Capture the cell that displays the provided text and extract its (X, Y) central coordinate. 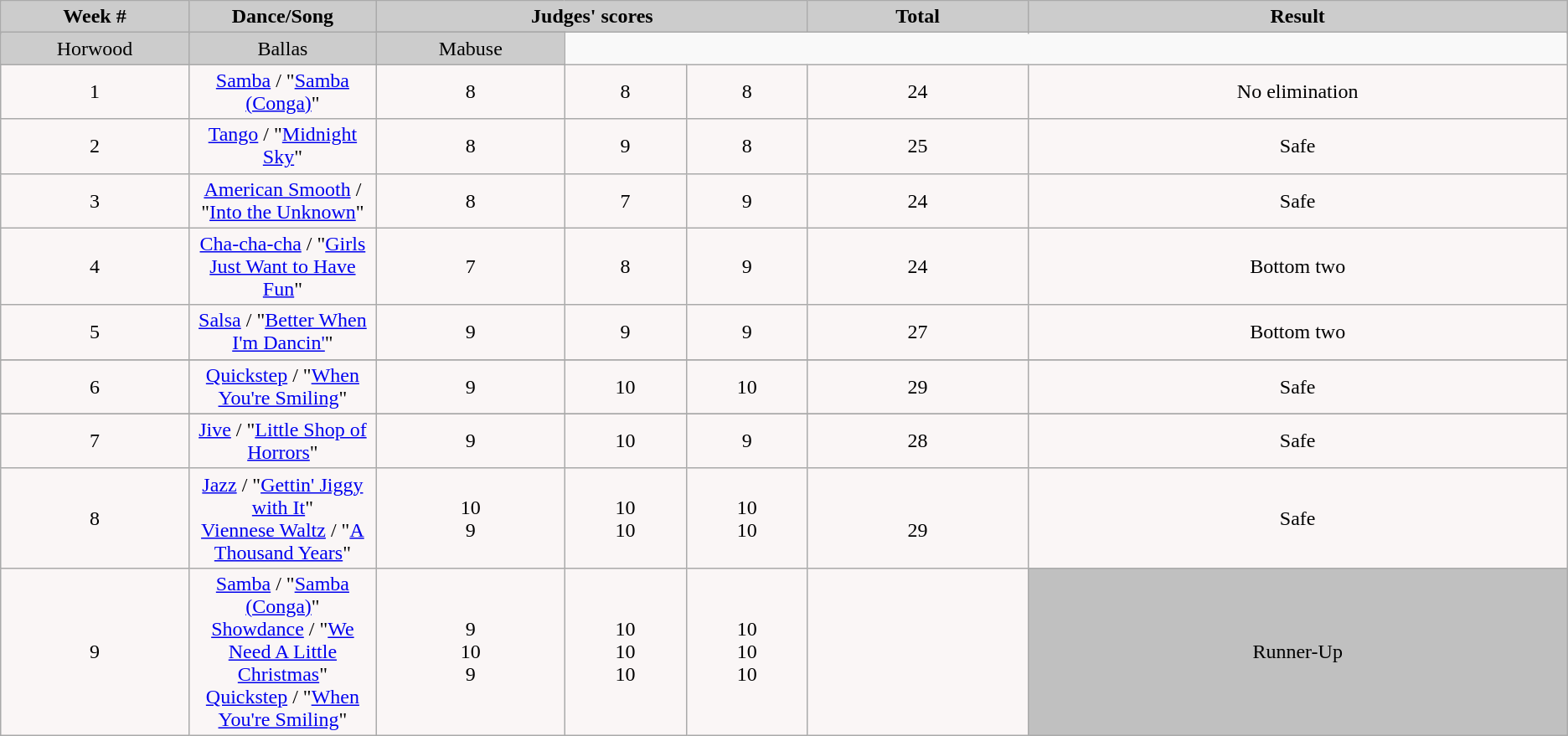
Quickstep / "When You're Smiling" (282, 387)
25 (918, 146)
Cha-cha-cha / "Girls Just Want to Have Fun" (282, 266)
Jive / "Little Shop of Horrors" (282, 440)
Samba / "Samba (Conga)" (282, 92)
Salsa / "Better When I'm Dancin'" (282, 332)
Jazz / "Gettin' Jiggy with It"Viennese Waltz / "A Thousand Years" (282, 517)
Mabuse (471, 49)
5 (95, 332)
2 (95, 146)
Week # (95, 17)
6 (95, 387)
28 (918, 440)
Judges' scores (593, 17)
Runner-Up (1297, 651)
Result (1297, 17)
1 (95, 92)
3 (95, 201)
109 (471, 517)
Ballas (282, 49)
9109 (471, 651)
No elimination (1297, 92)
American Smooth / "Into the Unknown" (282, 201)
Horwood (95, 49)
Total (918, 17)
Samba / "Samba (Conga)"Showdance / "We Need A Little Christmas"Quickstep / "When You're Smiling" (282, 651)
4 (95, 266)
27 (918, 332)
Tango / "Midnight Sky" (282, 146)
Dance/Song (282, 17)
